Locate the cell with the specified text and output its [x, y] center coordinate. 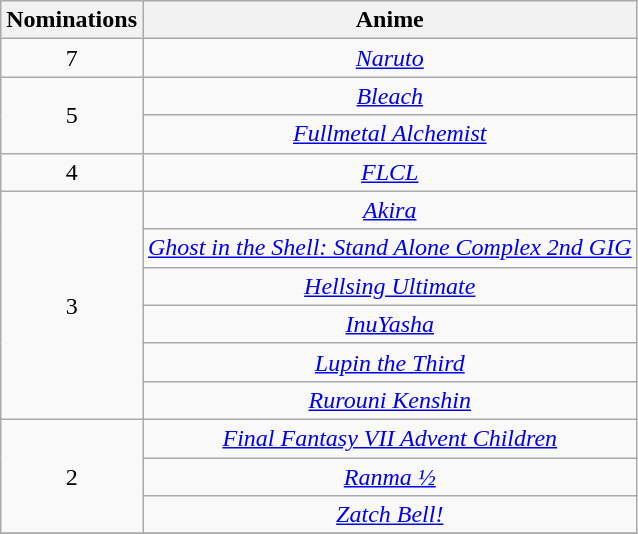
Akira [390, 210]
Anime [390, 20]
Zatch Bell! [390, 515]
FLCL [390, 172]
Ghost in the Shell: Stand Alone Complex 2nd GIG [390, 248]
Rurouni Kenshin [390, 400]
2 [72, 476]
4 [72, 172]
7 [72, 58]
Naruto [390, 58]
Fullmetal Alchemist [390, 134]
Lupin the Third [390, 362]
5 [72, 115]
Ranma ½ [390, 477]
Hellsing Ultimate [390, 286]
Nominations [72, 20]
Final Fantasy VII Advent Children [390, 438]
3 [72, 305]
InuYasha [390, 324]
Bleach [390, 96]
